Return [X, Y] of the center of cell containing provided text 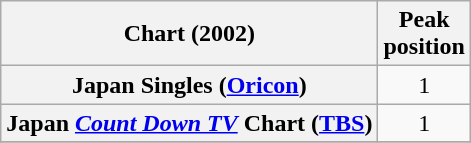
Japan Singles (Oricon) [190, 85]
Peakposition [424, 34]
Chart (2002) [190, 34]
Japan Count Down TV Chart (TBS) [190, 123]
